Determine the (X, Y) coordinate at the center of the cell enclosing the given text.  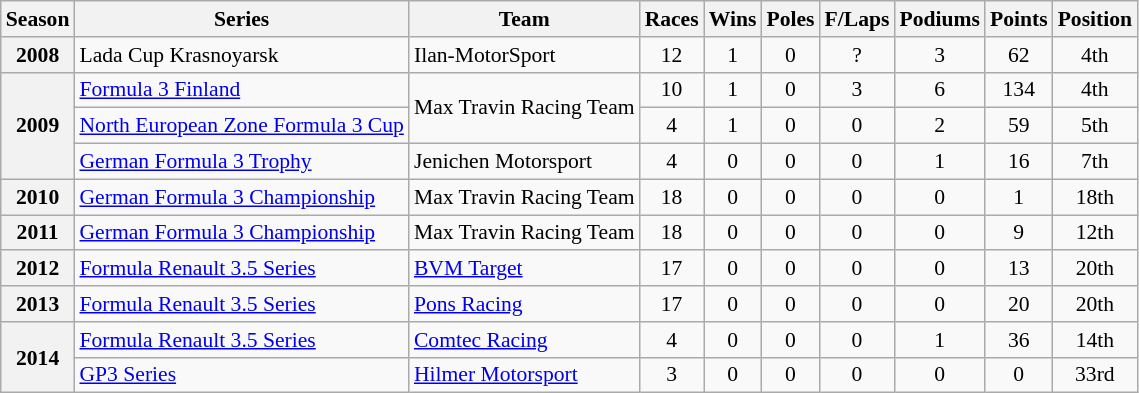
33rd (1095, 375)
Position (1095, 19)
2012 (38, 269)
Lada Cup Krasnoyarsk (241, 55)
Pons Racing (524, 304)
Team (524, 19)
2011 (38, 233)
Season (38, 19)
5th (1095, 126)
2014 (38, 358)
62 (1019, 55)
Formula 3 Finland (241, 90)
Jenichen Motorsport (524, 162)
2010 (38, 197)
2008 (38, 55)
Wins (733, 19)
Points (1019, 19)
10 (672, 90)
7th (1095, 162)
134 (1019, 90)
Races (672, 19)
16 (1019, 162)
F/Laps (856, 19)
59 (1019, 126)
Hilmer Motorsport (524, 375)
2 (940, 126)
BVM Target (524, 269)
GP3 Series (241, 375)
Ilan-MotorSport (524, 55)
12th (1095, 233)
18th (1095, 197)
? (856, 55)
Series (241, 19)
2009 (38, 126)
Poles (790, 19)
North European Zone Formula 3 Cup (241, 126)
14th (1095, 340)
Podiums (940, 19)
13 (1019, 269)
12 (672, 55)
Comtec Racing (524, 340)
6 (940, 90)
36 (1019, 340)
2013 (38, 304)
20 (1019, 304)
German Formula 3 Trophy (241, 162)
9 (1019, 233)
